For the text-containing cell, return its midpoint in [x, y] coordinate format. 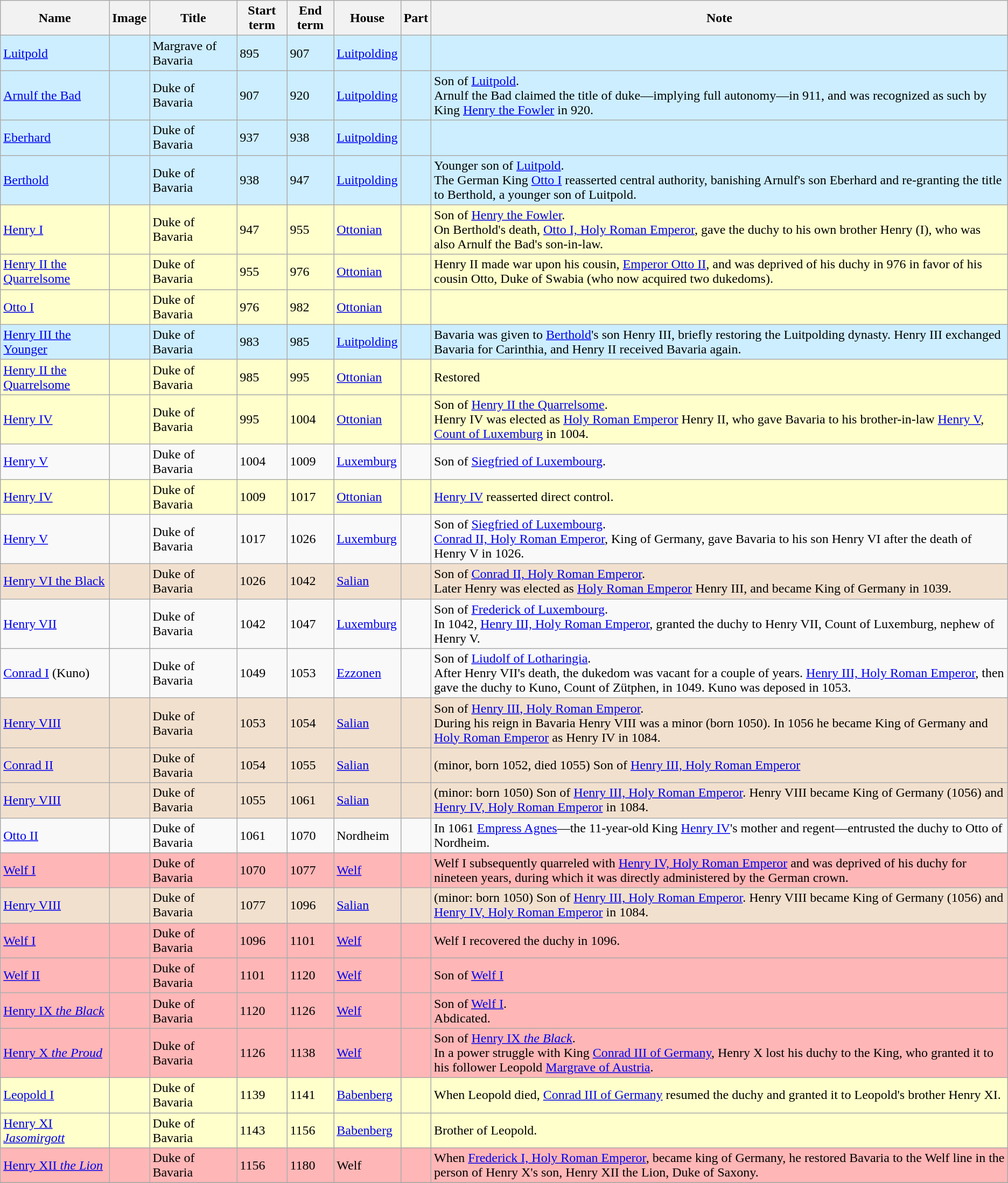
Henry VII [55, 624]
1143 [262, 1130]
Son of Conrad II, Holy Roman Emperor.Later Henry was elected as Holy Roman Emperor Henry III, and became King of Germany in 1039. [719, 582]
(minor, born 1052, died 1055) Son of Henry III, Holy Roman Emperor [719, 765]
1180 [310, 1166]
Henry X the Proud [55, 1053]
When Leopold died, Conrad III of Germany resumed the duchy and granted it to Leopold's brother Henry XI. [719, 1095]
Ezzonen [367, 673]
982 [310, 307]
Luitpold [55, 53]
Henry XI Jasomirgott [55, 1130]
Berthold [55, 180]
Otto I [55, 307]
Start term [262, 18]
Son of Welf I [719, 975]
1138 [310, 1053]
Arnulf the Bad [55, 95]
Name [55, 18]
1139 [262, 1095]
Conrad I (Kuno) [55, 673]
Henry I [55, 229]
895 [262, 53]
Son of Luitpold.Arnulf the Bad claimed the title of duke—implying full autonomy—in 911, and was recognized as such by King Henry the Fowler in 920. [719, 95]
Nordheim [367, 835]
Margrave of Bavaria [193, 53]
House [367, 18]
Henry VI the Black [55, 582]
937 [262, 138]
Son of Siegfried of Luxembourg.Conrad II, Holy Roman Emperor, King of Germany, gave Bavaria to his son Henry VI after the death of Henry V in 1026. [719, 539]
983 [262, 342]
Otto II [55, 835]
Conrad II [55, 765]
Eberhard [55, 138]
920 [310, 95]
In 1061 Empress Agnes—the 11-year-old King Henry IV's mother and regent—entrusted the duchy to Otto of Nordheim. [719, 835]
Title [193, 18]
Henry IV reasserted direct control. [719, 497]
Restored [719, 377]
Welf II [55, 975]
Son of Frederick of Luxembourg.In 1042, Henry III, Holy Roman Emperor, granted the duchy to Henry VII, Count of Luxemburg, nephew of Henry V. [719, 624]
Henry III the Younger [55, 342]
Henry IX the Black [55, 1011]
End term [310, 18]
Brother of Leopold. [719, 1130]
1049 [262, 673]
Welf I recovered the duchy in 1096. [719, 941]
Son of Siegfried of Luxembourg. [719, 461]
Leopold I [55, 1095]
Image [129, 18]
Note [719, 18]
1047 [310, 624]
Henry XII the Lion [55, 1166]
1141 [310, 1095]
Part [416, 18]
Son of Welf I.Abdicated. [719, 1011]
